Identify which cell holds the provided text, then report its (X, Y) central coordinate. 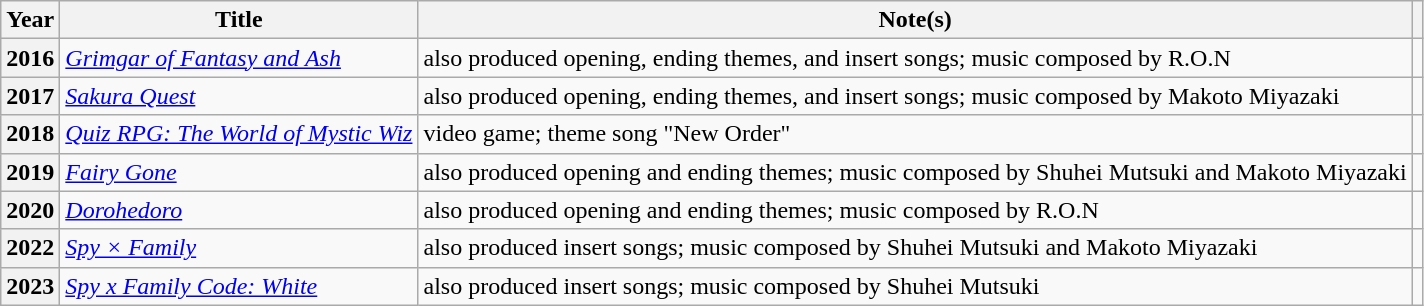
2023 (30, 286)
2018 (30, 134)
2022 (30, 248)
Grimgar of Fantasy and Ash (239, 58)
also produced insert songs; music composed by Shuhei Mutsuki (915, 286)
also produced opening, ending themes, and insert songs; music composed by Makoto Miyazaki (915, 96)
2016 (30, 58)
also produced insert songs; music composed by Shuhei Mutsuki and Makoto Miyazaki (915, 248)
2017 (30, 96)
also produced opening and ending themes; music composed by Shuhei Mutsuki and Makoto Miyazaki (915, 172)
Year (30, 20)
Fairy Gone (239, 172)
Title (239, 20)
Sakura Quest (239, 96)
Spy × Family (239, 248)
video game; theme song "New Order" (915, 134)
Spy x Family Code: White (239, 286)
Note(s) (915, 20)
also produced opening, ending themes, and insert songs; music composed by R.O.N (915, 58)
Quiz RPG: The World of Mystic Wiz (239, 134)
Dorohedoro (239, 210)
2020 (30, 210)
2019 (30, 172)
also produced opening and ending themes; music composed by R.O.N (915, 210)
